Find where the given text appears and provide that cell's center as [x, y] coordinate. 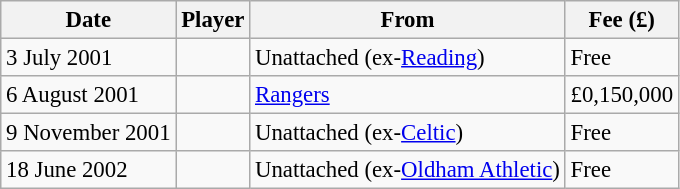
6 August 2001 [88, 95]
From [408, 20]
18 June 2002 [88, 170]
Rangers [408, 95]
Date [88, 20]
3 July 2001 [88, 58]
Unattached (ex-Oldham Athletic) [408, 170]
Unattached (ex-Reading) [408, 58]
9 November 2001 [88, 133]
Fee (£) [622, 20]
£0,150,000 [622, 95]
Unattached (ex-Celtic) [408, 133]
Player [213, 20]
